For the text-containing cell, return its midpoint in [X, Y] coordinate format. 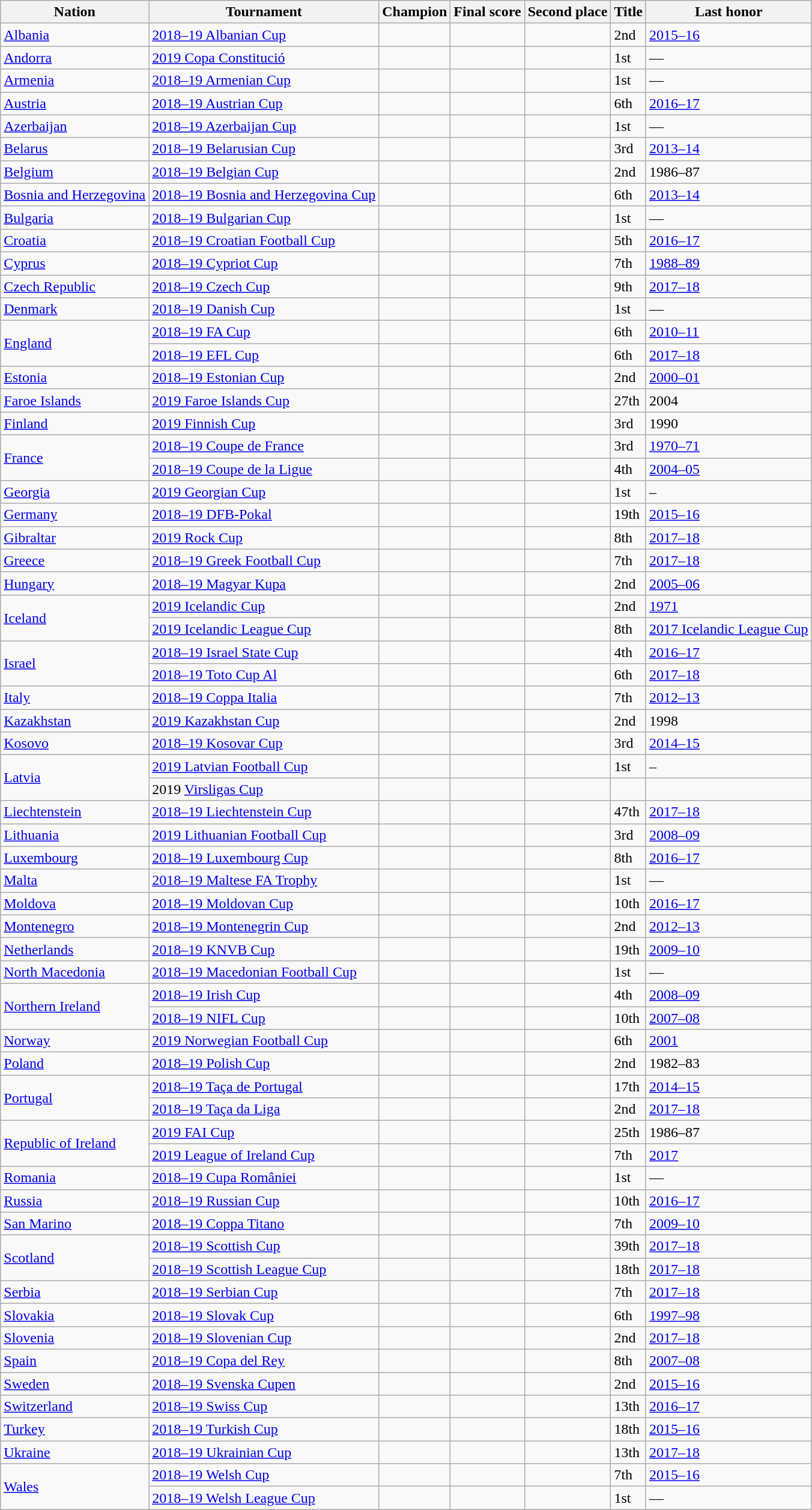
2018–19 Bosnia and Herzegovina Cup [264, 195]
2019 FAI Cup [264, 1132]
2018–19 Armenian Cup [264, 80]
2018–19 KNVB Cup [264, 949]
Lithuania [74, 835]
1998 [729, 721]
2018–19 Cupa României [264, 1178]
2018–19 Svenska Cupen [264, 1383]
Slovenia [74, 1338]
2018–19 Coppa Italia [264, 698]
2018–19 Estonian Cup [264, 378]
Latvia [74, 778]
2018–19 Israel State Cup [264, 652]
2005–06 [729, 583]
2018–19 Danish Cup [264, 309]
Gibraltar [74, 538]
Romania [74, 1178]
France [74, 458]
Ukraine [74, 1452]
2000–01 [729, 378]
2010–11 [729, 332]
2018–19 EFL Cup [264, 355]
2018–19 Irish Cup [264, 995]
2019 Icelandic Cup [264, 606]
2018–19 Polish Cup [264, 1064]
2018–19 Luxembourg Cup [264, 858]
Luxembourg [74, 858]
2018–19 NIFL Cup [264, 1018]
2018–19 Belgian Cup [264, 172]
Sweden [74, 1383]
5th [628, 240]
2018–19 Russian Cup [264, 1201]
2018–19 Copa del Rey [264, 1360]
Belgium [74, 172]
2004 [729, 401]
Serbia [74, 1292]
2019 Icelandic League Cup [264, 629]
Slovakia [74, 1315]
2019 Finnish Cup [264, 423]
Hungary [74, 583]
Czech Republic [74, 287]
1997–98 [729, 1315]
Israel [74, 663]
Malta [74, 881]
Norway [74, 1041]
Poland [74, 1064]
Last honor [729, 12]
Iceland [74, 617]
Croatia [74, 240]
2018–19 Montenegrin Cup [264, 926]
Turkey [74, 1430]
2019 Latvian Football Cup [264, 766]
Montenegro [74, 926]
2018–19 Austrian Cup [264, 103]
Greece [74, 560]
2018–19 Greek Football Cup [264, 560]
Georgia [74, 492]
Denmark [74, 309]
2018–19 Moldovan Cup [264, 903]
2018–19 Coupe de la Ligue [264, 469]
1990 [729, 423]
Russia [74, 1201]
47th [628, 812]
1988–89 [729, 263]
England [74, 344]
2018–19 Taça de Portugal [264, 1087]
Spain [74, 1360]
17th [628, 1087]
2018–19 Maltese FA Trophy [264, 881]
2018–19 Macedonian Football Cup [264, 972]
Netherlands [74, 949]
2018–19 Welsh Cup [264, 1475]
27th [628, 401]
2019 Lithuanian Football Cup [264, 835]
2018–19 Belarusian Cup [264, 149]
2019 Georgian Cup [264, 492]
2017 [729, 1155]
39th [628, 1246]
Italy [74, 698]
1970–71 [729, 446]
2019 League of Ireland Cup [264, 1155]
Republic of Ireland [74, 1144]
2004–05 [729, 469]
Bosnia and Herzegovina [74, 195]
2018–19 Scottish Cup [264, 1246]
2018–19 Toto Cup Al [264, 675]
1971 [729, 606]
Belarus [74, 149]
Cyprus [74, 263]
Kazakhstan [74, 721]
1982–83 [729, 1064]
San Marino [74, 1223]
Moldova [74, 903]
2018–19 Bulgarian Cup [264, 217]
2018–19 Cypriot Cup [264, 263]
Armenia [74, 80]
Andorra [74, 58]
2018–19 Kosovar Cup [264, 744]
2017 Icelandic League Cup [729, 629]
Finland [74, 423]
Final score [488, 12]
Estonia [74, 378]
2018–19 Swiss Cup [264, 1407]
Tournament [264, 12]
2018–19 Welsh League Cup [264, 1498]
Northern Ireland [74, 1006]
2018–19 Taça da Liga [264, 1109]
2019 Norwegian Football Cup [264, 1041]
2018–19 Slovenian Cup [264, 1338]
Champion [414, 12]
2018–19 Croatian Football Cup [264, 240]
2001 [729, 1041]
9th [628, 287]
2018–19 Azerbaijan Cup [264, 126]
2019 Rock Cup [264, 538]
2018–19 Magyar Kupa [264, 583]
Kosovo [74, 744]
Portugal [74, 1098]
Faroe Islands [74, 401]
2018–19 DFB-Pokal [264, 515]
Nation [74, 12]
Austria [74, 103]
2019 Faroe Islands Cup [264, 401]
Second place [568, 12]
Azerbaijan [74, 126]
2018–19 Coupe de France [264, 446]
2019 Copa Constitució [264, 58]
2019 Virsligas Cup [264, 789]
2018–19 FA Cup [264, 332]
Germany [74, 515]
Scotland [74, 1258]
Title [628, 12]
2018–19 Turkish Cup [264, 1430]
North Macedonia [74, 972]
25th [628, 1132]
2018–19 Albanian Cup [264, 35]
2018–19 Serbian Cup [264, 1292]
2018–19 Ukrainian Cup [264, 1452]
2018–19 Liechtenstein Cup [264, 812]
2018–19 Coppa Titano [264, 1223]
Liechtenstein [74, 812]
2019 Kazakhstan Cup [264, 721]
Switzerland [74, 1407]
2018–19 Slovak Cup [264, 1315]
2018–19 Czech Cup [264, 287]
Wales [74, 1487]
2018–19 Scottish League Cup [264, 1269]
Bulgaria [74, 217]
Albania [74, 35]
